Determine the [x, y] coordinate at the center of the cell enclosing the given text.  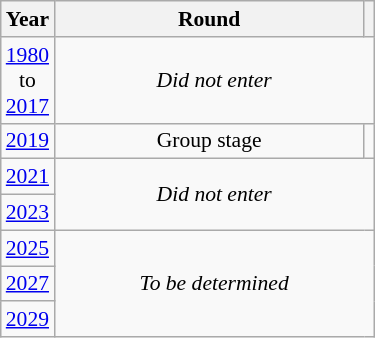
2023 [28, 213]
Group stage [209, 141]
Year [28, 19]
2019 [28, 141]
2029 [28, 320]
1980to2017 [28, 80]
Round [209, 19]
2021 [28, 177]
2025 [28, 248]
2027 [28, 284]
To be determined [214, 284]
